From the cell containing the given text, extract its center point as (X, Y) coordinate. 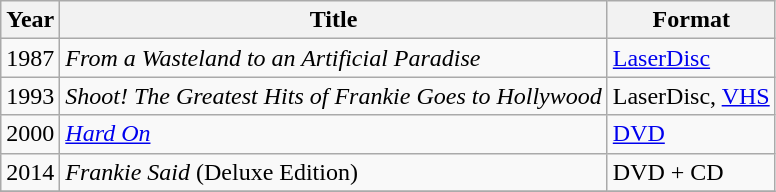
2014 (30, 172)
LaserDisc, VHS (691, 96)
Frankie Said (Deluxe Edition) (334, 172)
2000 (30, 134)
Year (30, 20)
1993 (30, 96)
From a Wasteland to an Artificial Paradise (334, 58)
1987 (30, 58)
Format (691, 20)
Title (334, 20)
Hard On (334, 134)
Shoot! The Greatest Hits of Frankie Goes to Hollywood (334, 96)
DVD (691, 134)
LaserDisc (691, 58)
DVD + CD (691, 172)
